Return [X, Y] of the center of cell containing provided text 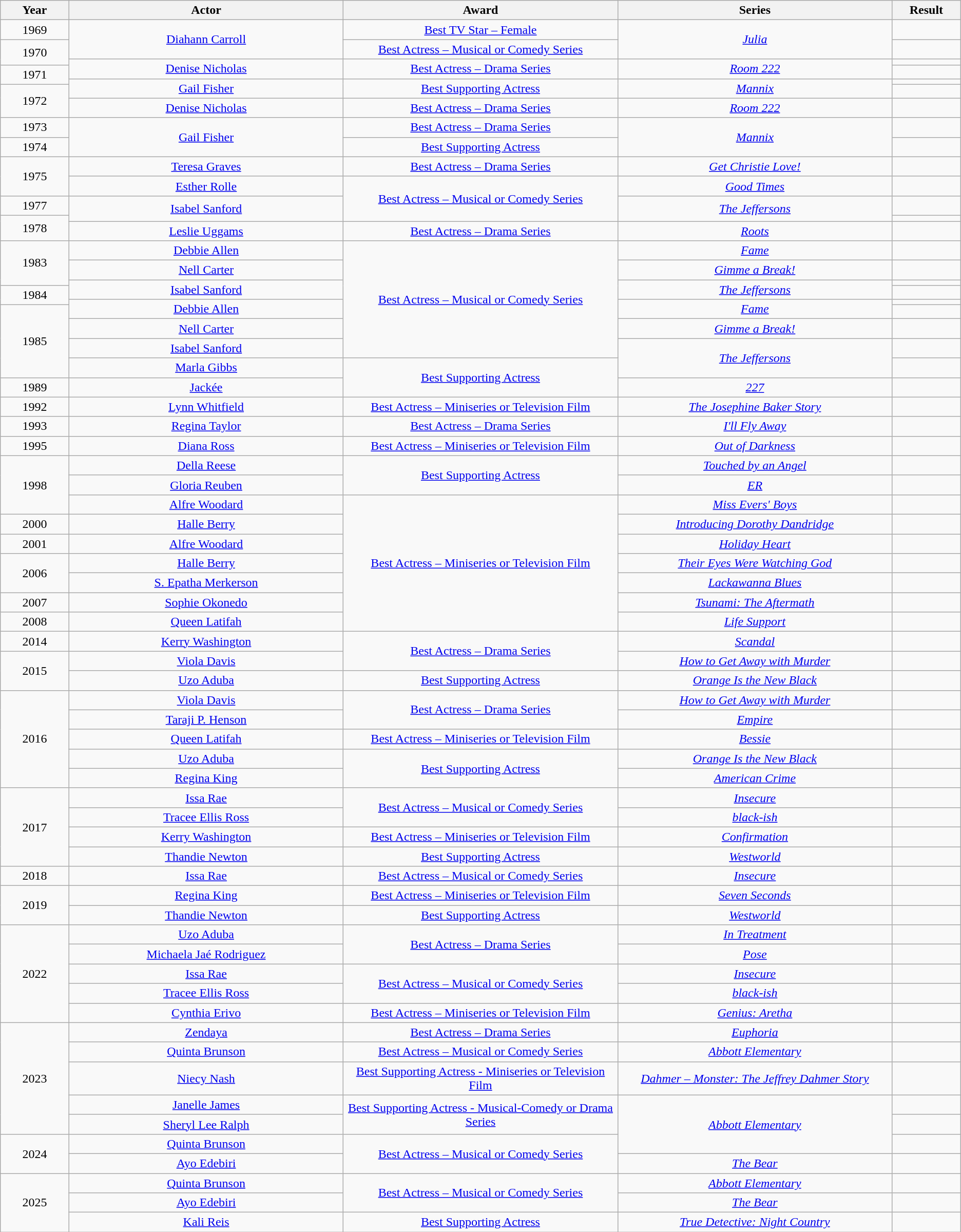
Seven Seconds [755, 896]
2016 [35, 739]
Marla Gibbs [206, 368]
Julia [755, 40]
Touched by an Angel [755, 465]
Regina Taylor [206, 426]
Confirmation [755, 837]
1989 [35, 387]
Introducing Dorothy Dandridge [755, 524]
1969 [35, 30]
Best Supporting Actress - Miniseries or Television Film [480, 1078]
2017 [35, 827]
Lynn Whitfield [206, 407]
Esther Rolle [206, 186]
Actor [206, 10]
2015 [35, 671]
Niecy Nash [206, 1078]
2007 [35, 602]
1995 [35, 446]
Award [480, 10]
In Treatment [755, 935]
1998 [35, 485]
Series [755, 10]
2024 [35, 1153]
1973 [35, 127]
1978 [35, 228]
Jackée [206, 387]
2025 [35, 1202]
Result [927, 10]
Empire [755, 719]
Pose [755, 954]
Kali Reis [206, 1222]
Dahmer – Monster: The Jeffrey Dahmer Story [755, 1078]
227 [755, 387]
S. Epatha Merkerson [206, 583]
Della Reese [206, 465]
2023 [35, 1078]
Holiday Heart [755, 544]
1971 [35, 74]
1992 [35, 407]
1993 [35, 426]
1977 [35, 205]
Zendaya [206, 1032]
Their Eyes Were Watching God [755, 563]
Best TV Star – Female [480, 30]
Teresa Graves [206, 166]
American Crime [755, 778]
1975 [35, 176]
1972 [35, 101]
Good Times [755, 186]
2014 [35, 641]
Best Supporting Actress - Musical-Comedy or Drama Series [480, 1114]
Diahann Carroll [206, 40]
2000 [35, 524]
Scandal [755, 641]
Euphoria [755, 1032]
Tsunami: The Aftermath [755, 602]
1970 [35, 52]
Genius: Aretha [755, 1013]
1984 [35, 295]
Miss Evers' Boys [755, 504]
Bessie [755, 739]
Out of Darkness [755, 446]
Sophie Okonedo [206, 602]
Sheryl Lee Ralph [206, 1124]
2001 [35, 544]
Leslie Uggams [206, 231]
2006 [35, 573]
Janelle James [206, 1105]
Lackawanna Blues [755, 583]
Michaela Jaé Rodriguez [206, 954]
Year [35, 10]
I'll Fly Away [755, 426]
ER [755, 485]
Diana Ross [206, 446]
2008 [35, 622]
Gloria Reuben [206, 485]
1985 [35, 341]
Cynthia Erivo [206, 1013]
Roots [755, 231]
The Josephine Baker Story [755, 407]
2019 [35, 905]
True Detective: Night Country [755, 1222]
2022 [35, 974]
1983 [35, 263]
Life Support [755, 622]
Get Christie Love! [755, 166]
Taraji P. Henson [206, 719]
1974 [35, 147]
2018 [35, 876]
